Detect which cell encompasses the target text, then output its (X, Y) center coordinate. 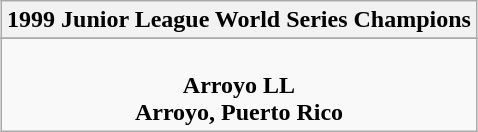
Arroyo LLArroyo, Puerto Rico (240, 85)
1999 Junior League World Series Champions (240, 20)
